From the cell containing the given text, extract its center point as [X, Y] coordinate. 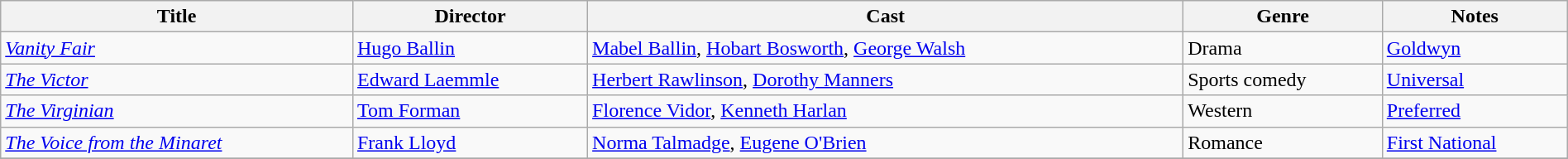
Title [177, 17]
Hugo Ballin [470, 48]
Sports comedy [1284, 79]
Vanity Fair [177, 48]
Western [1284, 111]
Universal [1475, 79]
Tom Forman [470, 111]
Genre [1284, 17]
Drama [1284, 48]
Cast [886, 17]
Director [470, 17]
Norma Talmadge, Eugene O'Brien [886, 142]
Edward Laemmle [470, 79]
First National [1475, 142]
Preferred [1475, 111]
Florence Vidor, Kenneth Harlan [886, 111]
Romance [1284, 142]
The Voice from the Minaret [177, 142]
Goldwyn [1475, 48]
The Virginian [177, 111]
Notes [1475, 17]
Frank Lloyd [470, 142]
Mabel Ballin, Hobart Bosworth, George Walsh [886, 48]
Herbert Rawlinson, Dorothy Manners [886, 79]
The Victor [177, 79]
